Capture the cell that displays the provided text and extract its (x, y) central coordinate. 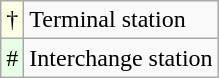
† (12, 20)
# (12, 58)
Interchange station (121, 58)
Terminal station (121, 20)
